Locate the cell with the specified text and output its (x, y) center coordinate. 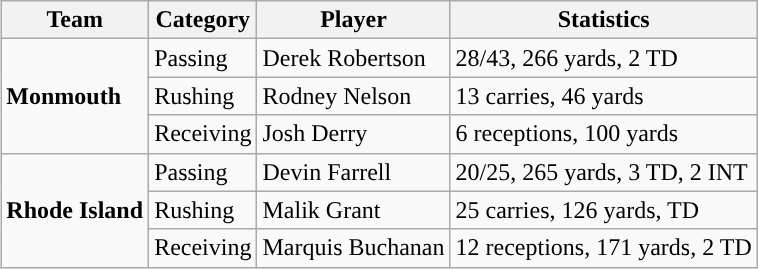
Statistics (604, 20)
Rhode Island (75, 210)
Team (75, 20)
Derek Robertson (354, 58)
Malik Grant (354, 210)
Category (203, 20)
28/43, 266 yards, 2 TD (604, 58)
Josh Derry (354, 134)
Rodney Nelson (354, 96)
25 carries, 126 yards, TD (604, 210)
Monmouth (75, 96)
12 receptions, 171 yards, 2 TD (604, 248)
Devin Farrell (354, 172)
20/25, 265 yards, 3 TD, 2 INT (604, 172)
Player (354, 20)
13 carries, 46 yards (604, 96)
Marquis Buchanan (354, 248)
6 receptions, 100 yards (604, 134)
